Search for the cell housing the specified text and yield its (x, y) center coordinate. 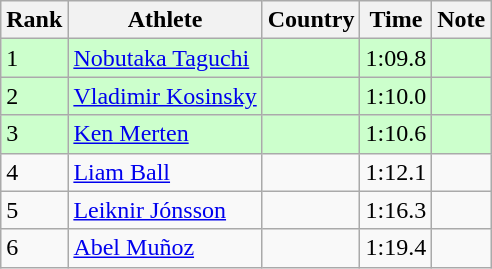
4 (34, 172)
2 (34, 96)
Ken Merten (165, 134)
3 (34, 134)
1:10.6 (396, 134)
1:12.1 (396, 172)
1:10.0 (396, 96)
Liam Ball (165, 172)
1:19.4 (396, 248)
1:09.8 (396, 58)
6 (34, 248)
Athlete (165, 20)
5 (34, 210)
Abel Muñoz (165, 248)
1 (34, 58)
Rank (34, 20)
Time (396, 20)
Nobutaka Taguchi (165, 58)
1:16.3 (396, 210)
Note (462, 20)
Leiknir Jónsson (165, 210)
Country (311, 20)
Vladimir Kosinsky (165, 96)
